Pinpoint the cell where the given text exists, returning its [X, Y] midpoint coordinate. 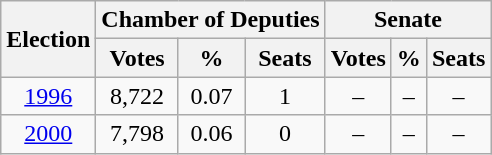
7,798 [138, 134]
Election [48, 39]
1996 [48, 96]
2000 [48, 134]
Chamber of Deputies [210, 20]
8,722 [138, 96]
1 [285, 96]
0.07 [211, 96]
0 [285, 134]
0.06 [211, 134]
Senate [408, 20]
